Scan for the cell matching the given text and deliver its (X, Y) coordinate at center. 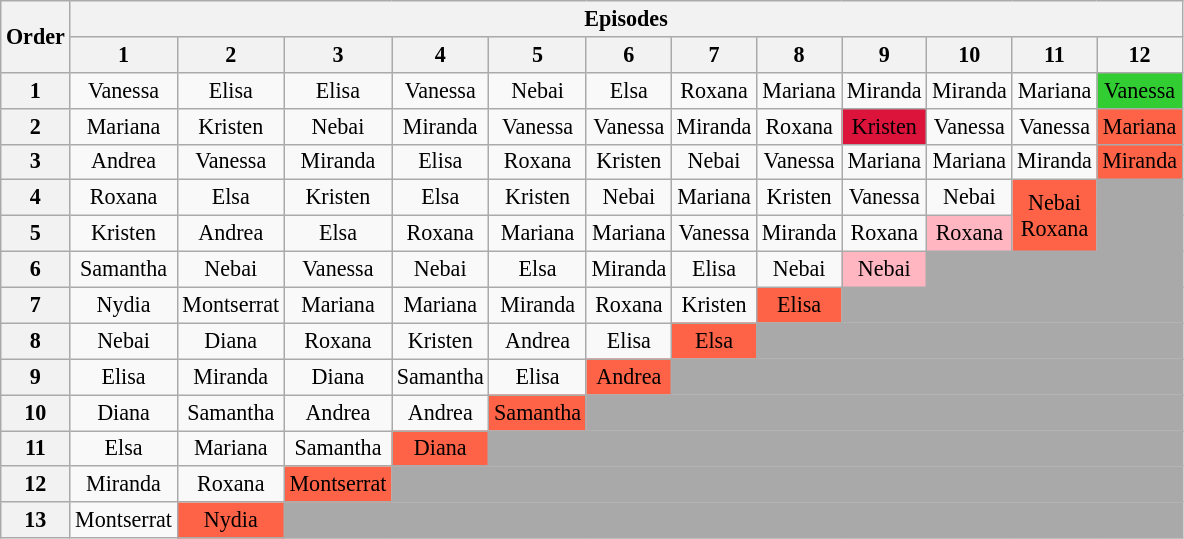
Order (36, 36)
NebaiRoxana (1054, 216)
13 (36, 520)
Episodes (626, 18)
